Capture the cell that displays the provided text and extract its (X, Y) central coordinate. 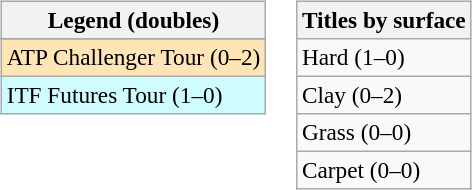
Titles by surface (384, 20)
Legend (doubles) (133, 20)
ATP Challenger Tour (0–2) (133, 57)
Clay (0–2) (384, 95)
ITF Futures Tour (1–0) (133, 95)
Hard (1–0) (384, 57)
Carpet (0–0) (384, 171)
Grass (0–0) (384, 133)
